Output the [x, y] coordinate of the center of the cell containing the given text.  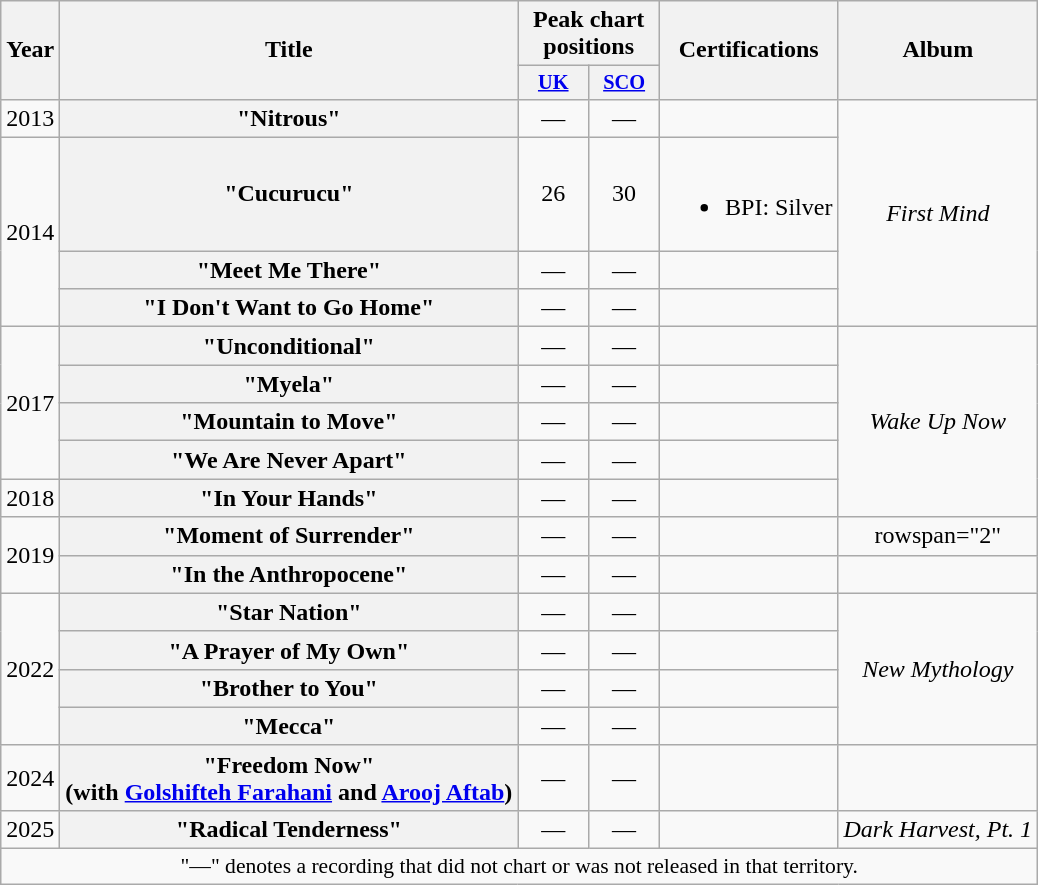
"We Are Never Apart" [289, 460]
2022 [30, 669]
Album [938, 50]
"Mecca" [289, 726]
"Moment of Surrender" [289, 536]
"In Your Hands" [289, 498]
First Mind [938, 212]
"Cucurucu" [289, 194]
Dark Harvest, Pt. 1 [938, 829]
"Brother to You" [289, 688]
2025 [30, 829]
"Nitrous" [289, 118]
BPI: Silver [749, 194]
2017 [30, 403]
"Meet Me There" [289, 270]
rowspan="2" [938, 536]
Certifications [749, 50]
"Freedom Now"(with Golshifteh Farahani and Arooj Aftab) [289, 778]
"Unconditional" [289, 346]
"—" denotes a recording that did not chart or was not released in that territory. [520, 867]
Year [30, 50]
UK [554, 83]
New Mythology [938, 669]
"In the Anthropocene" [289, 574]
Title [289, 50]
30 [624, 194]
"A Prayer of My Own" [289, 650]
"I Don't Want to Go Home" [289, 308]
"Myela" [289, 384]
2013 [30, 118]
26 [554, 194]
"Radical Tenderness" [289, 829]
SCO [624, 83]
2014 [30, 232]
Wake Up Now [938, 422]
"Mountain to Move" [289, 422]
"Star Nation" [289, 612]
2019 [30, 555]
2024 [30, 778]
Peak chart positions [589, 34]
2018 [30, 498]
